Return [X, Y] of the center of cell containing provided text 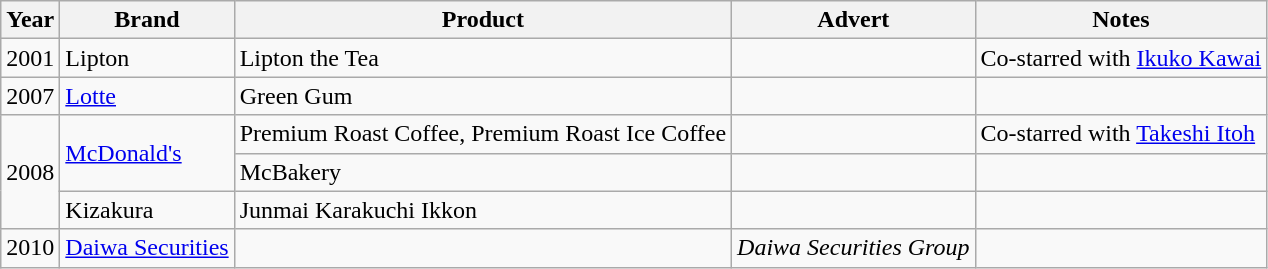
Co-starred with Ikuko Kawai [1121, 58]
Advert [854, 20]
Product [482, 20]
Notes [1121, 20]
2007 [30, 96]
Co-starred with Takeshi Itoh [1121, 134]
Premium Roast Coffee, Premium Roast Ice Coffee [482, 134]
Kizakura [147, 210]
Daiwa Securities [147, 248]
2001 [30, 58]
McBakery [482, 172]
Daiwa Securities Group [854, 248]
Year [30, 20]
2008 [30, 172]
Lotte [147, 96]
2010 [30, 248]
McDonald's [147, 153]
Lipton the Tea [482, 58]
Lipton [147, 58]
Junmai Karakuchi Ikkon [482, 210]
Brand [147, 20]
Green Gum [482, 96]
